Determine the [x, y] coordinate at the center of the cell enclosing the given text.  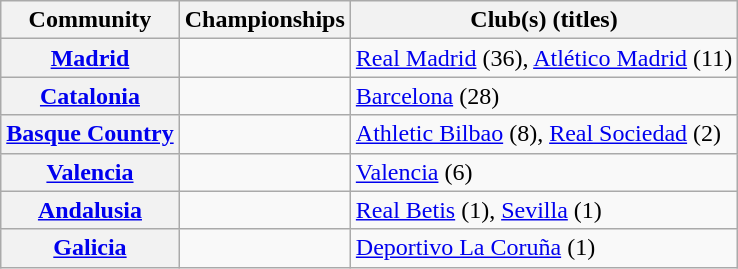
Catalonia [90, 96]
Galicia [90, 248]
Athletic Bilbao (8), Real Sociedad (2) [544, 134]
Club(s) (titles) [544, 20]
Andalusia [90, 210]
Basque Country [90, 134]
Community [90, 20]
Barcelona (28) [544, 96]
Madrid [90, 58]
Valencia [90, 172]
Deportivo La Coruña (1) [544, 248]
Valencia (6) [544, 172]
Championships [264, 20]
Real Betis (1), Sevilla (1) [544, 210]
Real Madrid (36), Atlético Madrid (11) [544, 58]
